Locate the cell with the specified text and output its [x, y] center coordinate. 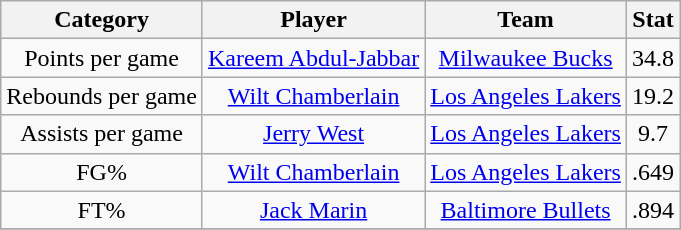
Stat [652, 20]
Baltimore Bullets [526, 210]
.894 [652, 210]
Player [313, 20]
Rebounds per game [102, 96]
.649 [652, 172]
FT% [102, 210]
Kareem Abdul-Jabbar [313, 58]
Team [526, 20]
19.2 [652, 96]
Category [102, 20]
9.7 [652, 134]
FG% [102, 172]
Milwaukee Bucks [526, 58]
Jack Marin [313, 210]
Points per game [102, 58]
Jerry West [313, 134]
34.8 [652, 58]
Assists per game [102, 134]
